Capture the cell that displays the provided text and extract its [X, Y] central coordinate. 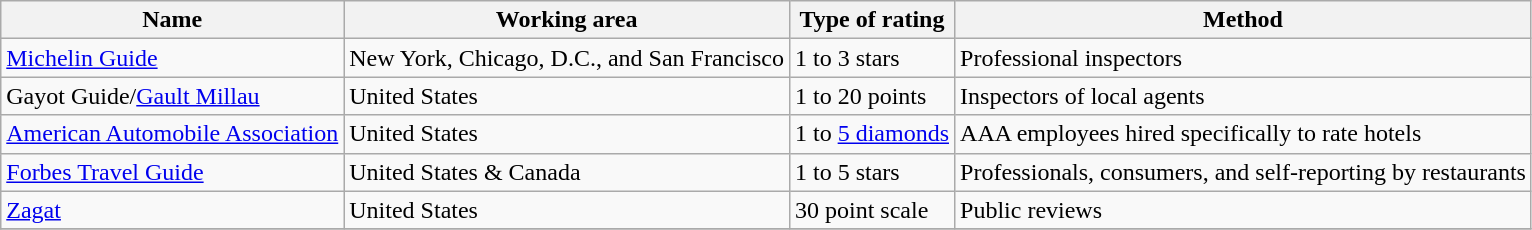
United States & Canada [567, 172]
Public reviews [1244, 210]
Working area [567, 20]
30 point scale [872, 210]
1 to 5 stars [872, 172]
Type of rating [872, 20]
Method [1244, 20]
Professional inspectors [1244, 58]
Gayot Guide/Gault Millau [172, 96]
Michelin Guide [172, 58]
1 to 3 stars [872, 58]
Forbes Travel Guide [172, 172]
Professionals, consumers, and self-reporting by restaurants [1244, 172]
American Automobile Association [172, 134]
New York, Chicago, D.C., and San Francisco [567, 58]
1 to 5 diamonds [872, 134]
Zagat [172, 210]
Inspectors of local agents [1244, 96]
Name [172, 20]
1 to 20 points [872, 96]
AAA employees hired specifically to rate hotels [1244, 134]
